Determine the (X, Y) coordinate at the center of the cell enclosing the given text.  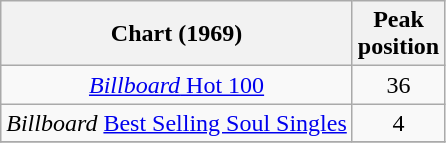
Peakposition (398, 34)
Billboard Best Selling Soul Singles (177, 123)
Chart (1969) (177, 34)
Billboard Hot 100 (177, 85)
36 (398, 85)
4 (398, 123)
